From the cell containing the given text, extract its center point as [X, Y] coordinate. 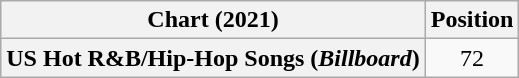
US Hot R&B/Hip-Hop Songs (Billboard) [213, 58]
72 [472, 58]
Position [472, 20]
Chart (2021) [213, 20]
